Return the [X, Y] coordinate for the center point of the cell that contains the specified text.  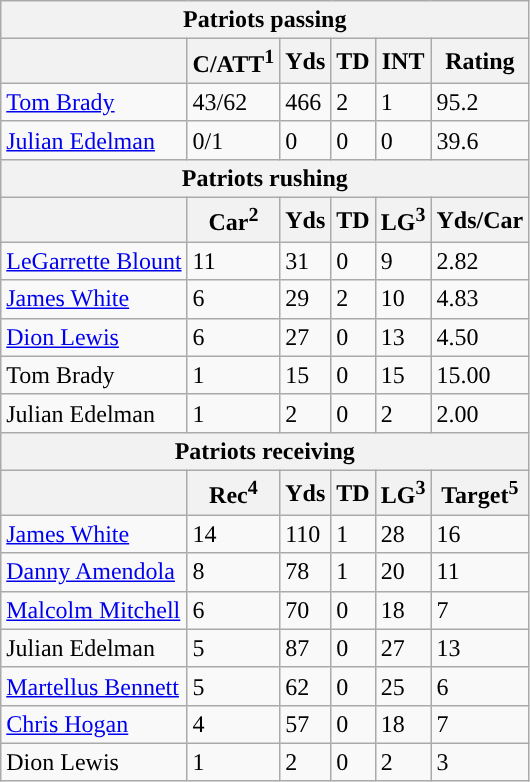
16 [480, 534]
4.83 [480, 299]
39.6 [480, 140]
29 [306, 299]
Danny Amendola [94, 572]
2.00 [480, 413]
43/62 [234, 102]
25 [403, 686]
466 [306, 102]
Rating [480, 62]
Malcolm Mitchell [94, 610]
Martellus Bennett [94, 686]
8 [234, 572]
0/1 [234, 140]
10 [403, 299]
Car2 [234, 220]
15.00 [480, 375]
95.2 [480, 102]
LeGarrette Blount [94, 261]
C/ATT1 [234, 62]
Patriots passing [265, 20]
31 [306, 261]
4 [234, 724]
Rec4 [234, 492]
Chris Hogan [94, 724]
9 [403, 261]
14 [234, 534]
28 [403, 534]
Target5 [480, 492]
87 [306, 648]
Patriots rushing [265, 178]
57 [306, 724]
110 [306, 534]
4.50 [480, 337]
78 [306, 572]
62 [306, 686]
INT [403, 62]
Patriots receiving [265, 451]
Yds/Car [480, 220]
2.82 [480, 261]
3 [480, 762]
20 [403, 572]
70 [306, 610]
